Extract the (X, Y) coordinate from the center of the cell holding the provided text.  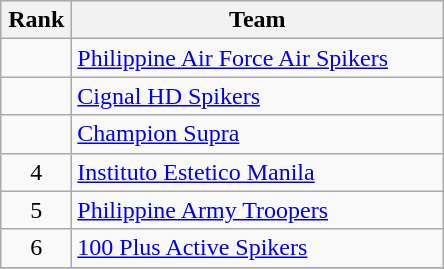
Philippine Army Troopers (258, 210)
Instituto Estetico Manila (258, 172)
6 (36, 248)
5 (36, 210)
4 (36, 172)
Rank (36, 20)
Team (258, 20)
Philippine Air Force Air Spikers (258, 58)
Champion Supra (258, 134)
100 Plus Active Spikers (258, 248)
Cignal HD Spikers (258, 96)
